Return [X, Y] of the center of cell containing provided text 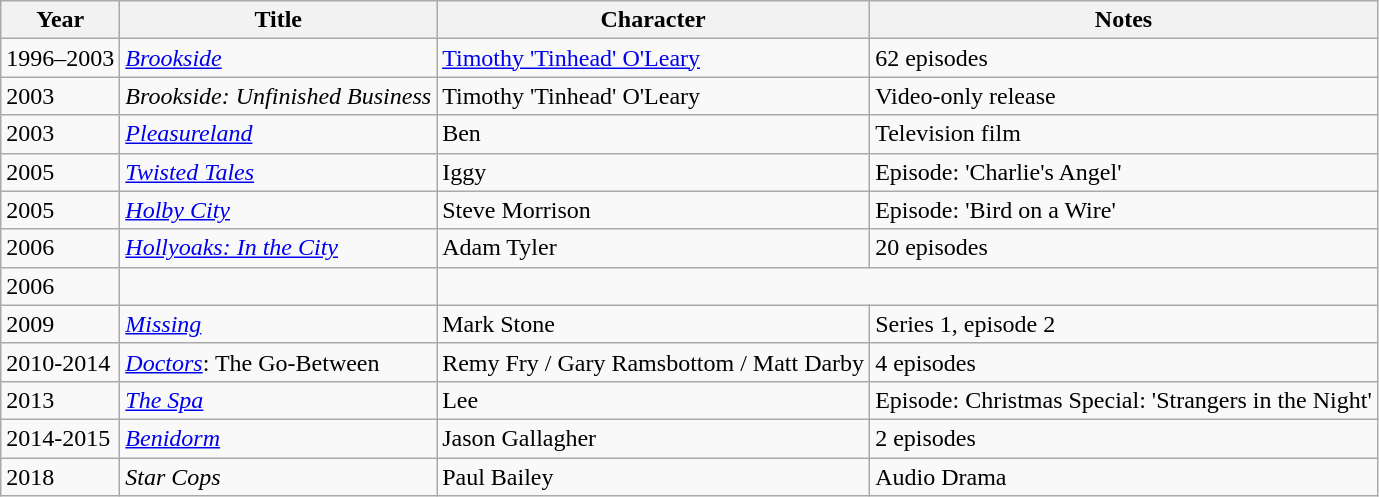
2014-2015 [60, 438]
The Spa [278, 400]
Hollyoaks: In the City [278, 248]
Year [60, 20]
Star Cops [278, 477]
Holby City [278, 210]
Character [654, 20]
62 episodes [1124, 58]
2 episodes [1124, 438]
Missing [278, 324]
Jason Gallagher [654, 438]
20 episodes [1124, 248]
Episode: Christmas Special: 'Strangers in the Night' [1124, 400]
Notes [1124, 20]
Brookside: Unfinished Business [278, 96]
Steve Morrison [654, 210]
2009 [60, 324]
Ben [654, 134]
1996–2003 [60, 58]
2018 [60, 477]
Doctors: The Go-Between [278, 362]
Adam Tyler [654, 248]
Series 1, episode 2 [1124, 324]
Lee [654, 400]
4 episodes [1124, 362]
2010-2014 [60, 362]
Video-only release [1124, 96]
Mark Stone [654, 324]
Paul Bailey [654, 477]
Television film [1124, 134]
Episode: 'Charlie's Angel' [1124, 172]
Title [278, 20]
Iggy [654, 172]
Pleasureland [278, 134]
Audio Drama [1124, 477]
Twisted Tales [278, 172]
Benidorm [278, 438]
Episode: 'Bird on a Wire' [1124, 210]
Remy Fry / Gary Ramsbottom / Matt Darby [654, 362]
2013 [60, 400]
Brookside [278, 58]
